Capture the cell that displays the provided text and extract its (X, Y) central coordinate. 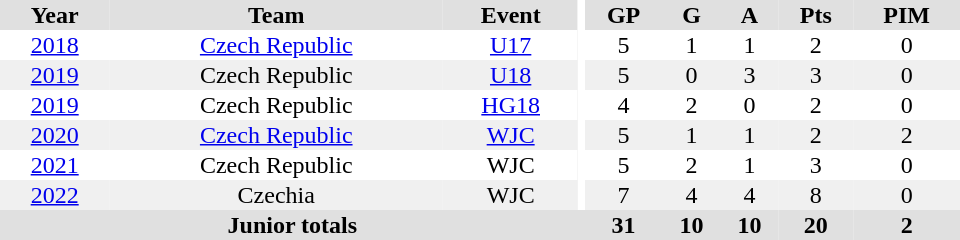
2022 (54, 195)
G (692, 15)
Pts (816, 15)
8 (816, 195)
20 (816, 225)
Czechia (276, 195)
HG18 (510, 105)
PIM (906, 15)
31 (624, 225)
GP (624, 15)
Year (54, 15)
A (749, 15)
Team (276, 15)
Junior totals (292, 225)
2018 (54, 45)
U18 (510, 75)
2021 (54, 165)
U17 (510, 45)
7 (624, 195)
Event (510, 15)
2020 (54, 135)
